From the cell containing the given text, extract its center point as [x, y] coordinate. 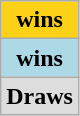
Draws [40, 96]
